Scan for the cell matching the given text and deliver its [x, y] coordinate at center. 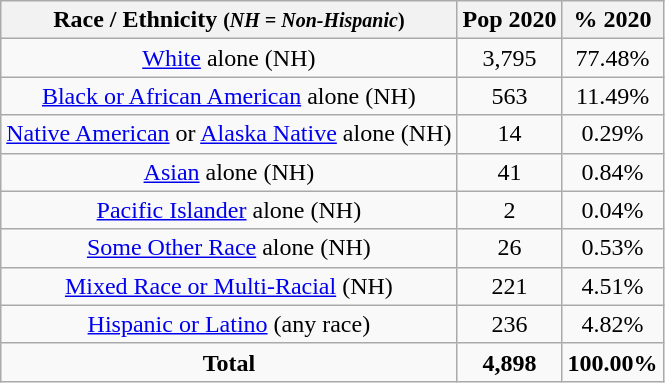
Race / Ethnicity (NH = Non-Hispanic) [229, 20]
Mixed Race or Multi-Racial (NH) [229, 286]
26 [510, 248]
Total [229, 362]
0.53% [612, 248]
0.04% [612, 210]
100.00% [612, 362]
4.51% [612, 286]
Native American or Alaska Native alone (NH) [229, 134]
4.82% [612, 324]
0.84% [612, 172]
Hispanic or Latino (any race) [229, 324]
563 [510, 96]
Asian alone (NH) [229, 172]
Pacific Islander alone (NH) [229, 210]
Pop 2020 [510, 20]
Some Other Race alone (NH) [229, 248]
41 [510, 172]
77.48% [612, 58]
3,795 [510, 58]
11.49% [612, 96]
White alone (NH) [229, 58]
221 [510, 286]
4,898 [510, 362]
0.29% [612, 134]
Black or African American alone (NH) [229, 96]
236 [510, 324]
2 [510, 210]
% 2020 [612, 20]
14 [510, 134]
